Return (x, y) of the center of cell containing provided text 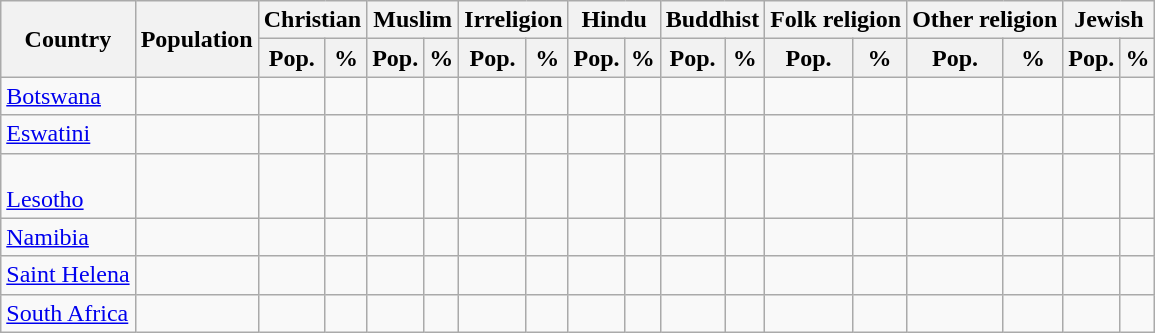
Eswatini (68, 134)
Jewish (1109, 20)
Botswana (68, 96)
Namibia (68, 237)
Buddhist (712, 20)
Irreligion (514, 20)
South Africa (68, 313)
Christian (312, 20)
Country (68, 39)
Folk religion (836, 20)
Muslim (413, 20)
Population (196, 39)
Other religion (985, 20)
Saint Helena (68, 275)
Lesotho (68, 186)
Hindu (614, 20)
